Locate the cell with the specified text and output its [x, y] center coordinate. 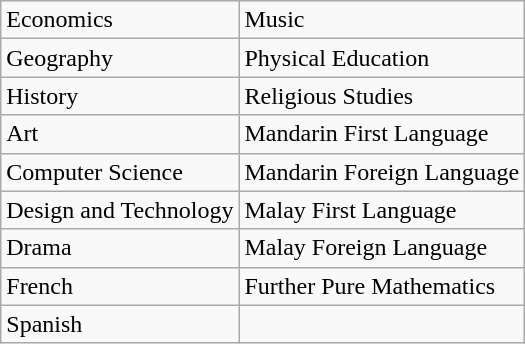
French [120, 286]
Religious Studies [382, 96]
History [120, 96]
Drama [120, 248]
Design and Technology [120, 210]
Mandarin First Language [382, 134]
Physical Education [382, 58]
Art [120, 134]
Malay Foreign Language [382, 248]
Spanish [120, 324]
Mandarin Foreign Language [382, 172]
Economics [120, 20]
Computer Science [120, 172]
Geography [120, 58]
Music [382, 20]
Further Pure Mathematics [382, 286]
Malay First Language [382, 210]
